Find where the given text appears and provide that cell's center as [x, y] coordinate. 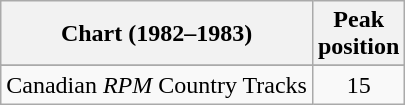
Peakposition [358, 34]
Chart (1982–1983) [157, 34]
15 [358, 85]
Canadian RPM Country Tracks [157, 85]
